Extract the [X, Y] coordinate from the center of the cell holding the provided text.  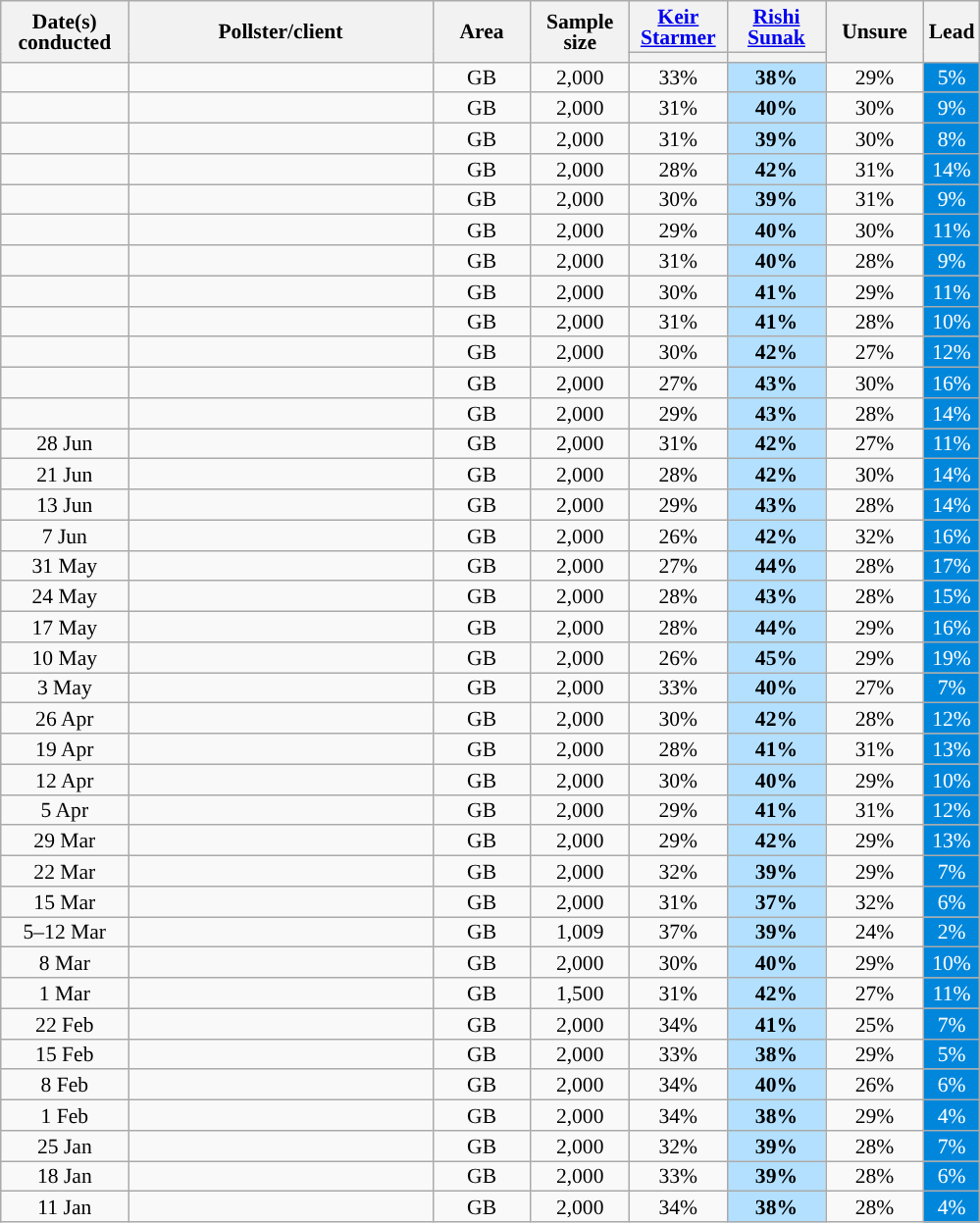
2% [952, 932]
19% [952, 657]
45% [776, 657]
8% [952, 139]
1 Mar [65, 993]
1,009 [580, 932]
1 Feb [65, 1116]
31 May [65, 565]
15 Feb [65, 1053]
19 Apr [65, 749]
15% [952, 596]
22 Feb [65, 1024]
7 Jun [65, 535]
8 Feb [65, 1085]
25 Jan [65, 1146]
5 Apr [65, 810]
Date(s)conducted [65, 31]
22 Mar [65, 871]
Area [482, 31]
21 Jun [65, 475]
24 May [65, 596]
25% [875, 1024]
10 May [65, 657]
17% [952, 565]
1,500 [580, 993]
Pollster/client [281, 31]
3 May [65, 688]
Sample size [580, 31]
Keir Starmer [678, 26]
24% [875, 932]
12 Apr [65, 779]
28 Jun [65, 443]
Rishi Sunak [776, 26]
5–12 Mar [65, 932]
11 Jan [65, 1206]
18 Jan [65, 1177]
26 Apr [65, 718]
Unsure [875, 31]
8 Mar [65, 963]
Lead [952, 31]
15 Mar [65, 902]
13 Jun [65, 504]
29 Mar [65, 841]
17 May [65, 628]
